From the cell containing the given text, extract its center point as (x, y) coordinate. 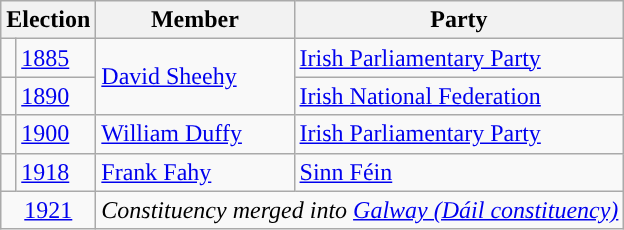
David Sheehy (195, 77)
1885 (56, 58)
1921 (48, 210)
1890 (56, 96)
Frank Fahy (195, 172)
Constituency merged into Galway (Dáil constituency) (360, 210)
1900 (56, 134)
Sinn Féin (459, 172)
William Duffy (195, 134)
Party (459, 20)
Member (195, 20)
Irish National Federation (459, 96)
1918 (56, 172)
Election (48, 20)
